Scan for the cell matching the given text and deliver its [X, Y] coordinate at center. 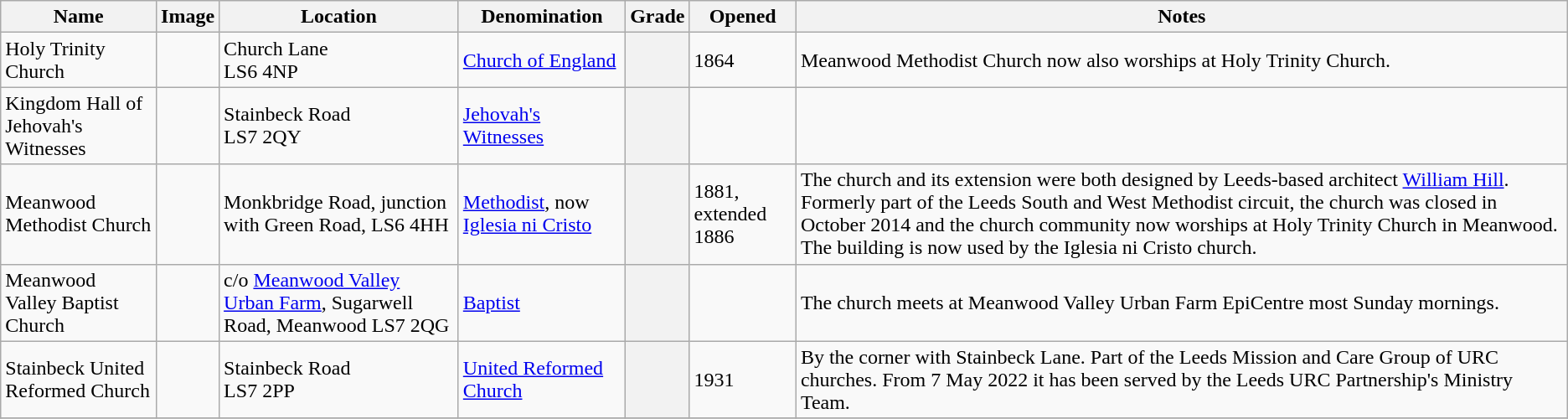
Church of England [541, 60]
Monkbridge Road, junction with Green Road, LS6 4HH [339, 215]
Grade [658, 17]
The church meets at Meanwood Valley Urban Farm EpiCentre most Sunday mornings. [1181, 303]
c/o Meanwood Valley Urban Farm, Sugarwell Road, Meanwood LS7 2QG [339, 303]
Methodist, now Iglesia ni Cristo [541, 215]
United Reformed Church [541, 380]
Image [188, 17]
Opened [742, 17]
1864 [742, 60]
Meanwood Methodist Church [79, 215]
Baptist [541, 303]
Stainbeck United Reformed Church [79, 380]
1931 [742, 380]
Location [339, 17]
Stainbeck RoadLS7 2PP [339, 380]
Meanwood Valley Baptist Church [79, 303]
Holy Trinity Church [79, 60]
Kingdom Hall of Jehovah's Witnesses [79, 126]
Notes [1181, 17]
Stainbeck RoadLS7 2QY [339, 126]
Meanwood Methodist Church now also worships at Holy Trinity Church. [1181, 60]
Church LaneLS6 4NP [339, 60]
Name [79, 17]
1881, extended 1886 [742, 215]
Denomination [541, 17]
Jehovah's Witnesses [541, 126]
